Identify which cell holds the provided text, then report its (x, y) central coordinate. 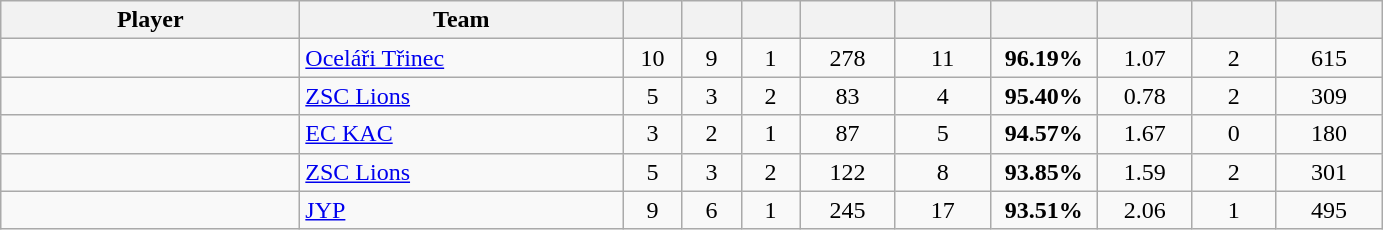
17 (942, 210)
6 (712, 210)
94.57% (1044, 134)
Player (150, 20)
2.06 (1144, 210)
83 (848, 96)
Oceláři Třinec (462, 58)
96.19% (1044, 58)
4 (942, 96)
93.51% (1044, 210)
495 (1328, 210)
1.67 (1144, 134)
8 (942, 172)
1.07 (1144, 58)
1.59 (1144, 172)
95.40% (1044, 96)
122 (848, 172)
0.78 (1144, 96)
11 (942, 58)
245 (848, 210)
Team (462, 20)
JYP (462, 210)
309 (1328, 96)
615 (1328, 58)
0 (1234, 134)
180 (1328, 134)
278 (848, 58)
10 (652, 58)
EC KAC (462, 134)
93.85% (1044, 172)
87 (848, 134)
301 (1328, 172)
